Determine the (X, Y) coordinate at the center of the cell enclosing the given text.  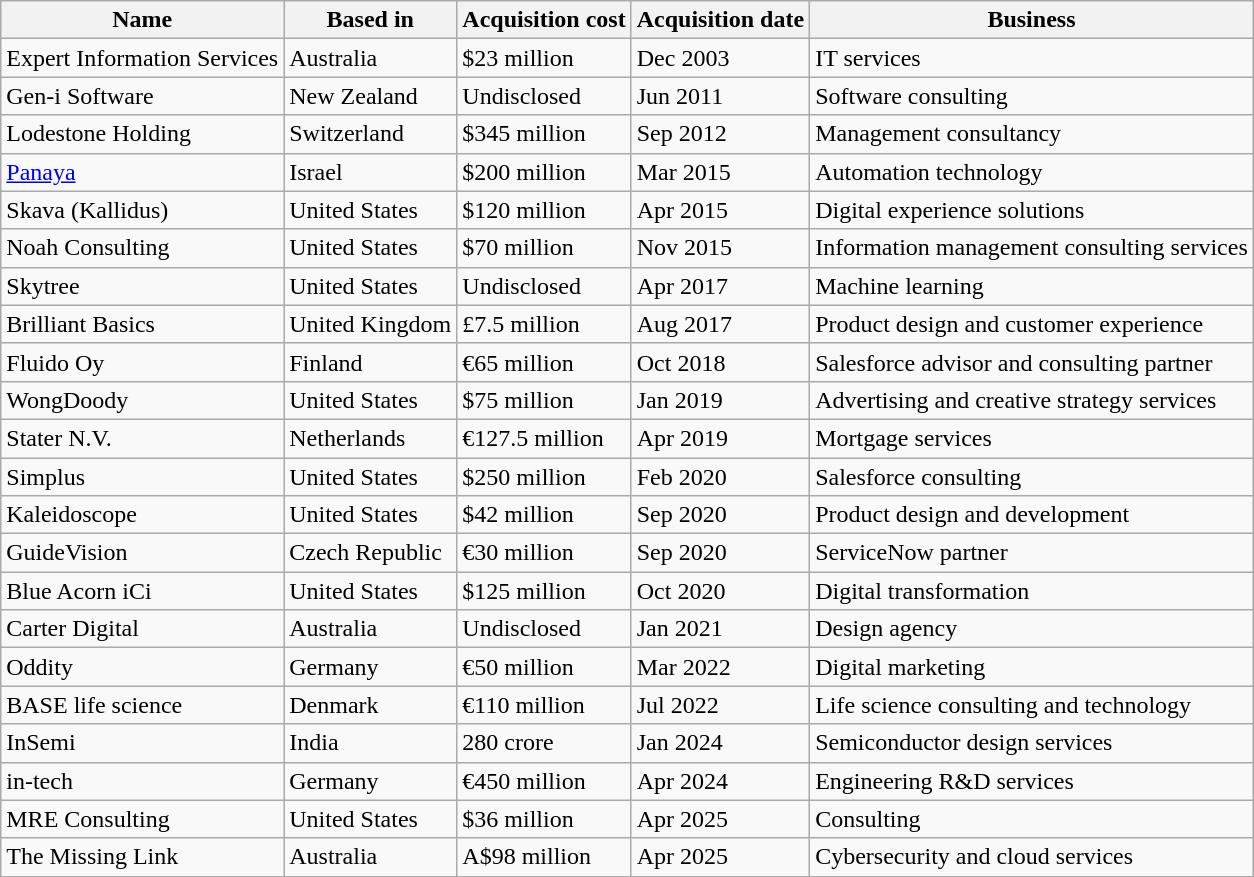
Noah Consulting (142, 248)
$23 million (544, 58)
$75 million (544, 400)
Apr 2015 (720, 210)
Product design and development (1032, 515)
$42 million (544, 515)
Blue Acorn iCi (142, 591)
Digital experience solutions (1032, 210)
Consulting (1032, 819)
BASE life science (142, 705)
Management consultancy (1032, 134)
Salesforce advisor and consulting partner (1032, 362)
Name (142, 20)
Nov 2015 (720, 248)
Oct 2020 (720, 591)
Business (1032, 20)
Aug 2017 (720, 324)
Israel (370, 172)
Skytree (142, 286)
Apr 2024 (720, 781)
$250 million (544, 477)
Apr 2017 (720, 286)
280 crore (544, 743)
Software consulting (1032, 96)
€65 million (544, 362)
Life science consulting and technology (1032, 705)
Engineering R&D services (1032, 781)
Information management consulting services (1032, 248)
Apr 2019 (720, 438)
New Zealand (370, 96)
Product design and customer experience (1032, 324)
Dec 2003 (720, 58)
$120 million (544, 210)
Based in (370, 20)
£7.5 million (544, 324)
Lodestone Holding (142, 134)
in-tech (142, 781)
Feb 2020 (720, 477)
Switzerland (370, 134)
Jan 2024 (720, 743)
GuideVision (142, 553)
Czech Republic (370, 553)
Acquisition date (720, 20)
Mar 2022 (720, 667)
Cybersecurity and cloud services (1032, 857)
€450 million (544, 781)
Sep 2012 (720, 134)
Digital marketing (1032, 667)
India (370, 743)
The Missing Link (142, 857)
Design agency (1032, 629)
$345 million (544, 134)
A$98 million (544, 857)
Gen-i Software (142, 96)
Finland (370, 362)
Machine learning (1032, 286)
Jun 2011 (720, 96)
Panaya (142, 172)
ServiceNow partner (1032, 553)
Expert Information Services (142, 58)
$125 million (544, 591)
Automation technology (1032, 172)
$70 million (544, 248)
Fluido Oy (142, 362)
Jan 2019 (720, 400)
Simplus (142, 477)
United Kingdom (370, 324)
Skava (Kallidus) (142, 210)
€127.5 million (544, 438)
Carter Digital (142, 629)
InSemi (142, 743)
$36 million (544, 819)
Denmark (370, 705)
Semiconductor design services (1032, 743)
Oct 2018 (720, 362)
Advertising and creative strategy services (1032, 400)
Digital transformation (1032, 591)
Stater N.V. (142, 438)
€30 million (544, 553)
Jan 2021 (720, 629)
€110 million (544, 705)
Mortgage services (1032, 438)
WongDoody (142, 400)
Brilliant Basics (142, 324)
MRE Consulting (142, 819)
Netherlands (370, 438)
Kaleidoscope (142, 515)
Oddity (142, 667)
Salesforce consulting (1032, 477)
$200 million (544, 172)
Mar 2015 (720, 172)
€50 million (544, 667)
IT services (1032, 58)
Acquisition cost (544, 20)
Jul 2022 (720, 705)
